For the text-containing cell, return its midpoint in [x, y] coordinate format. 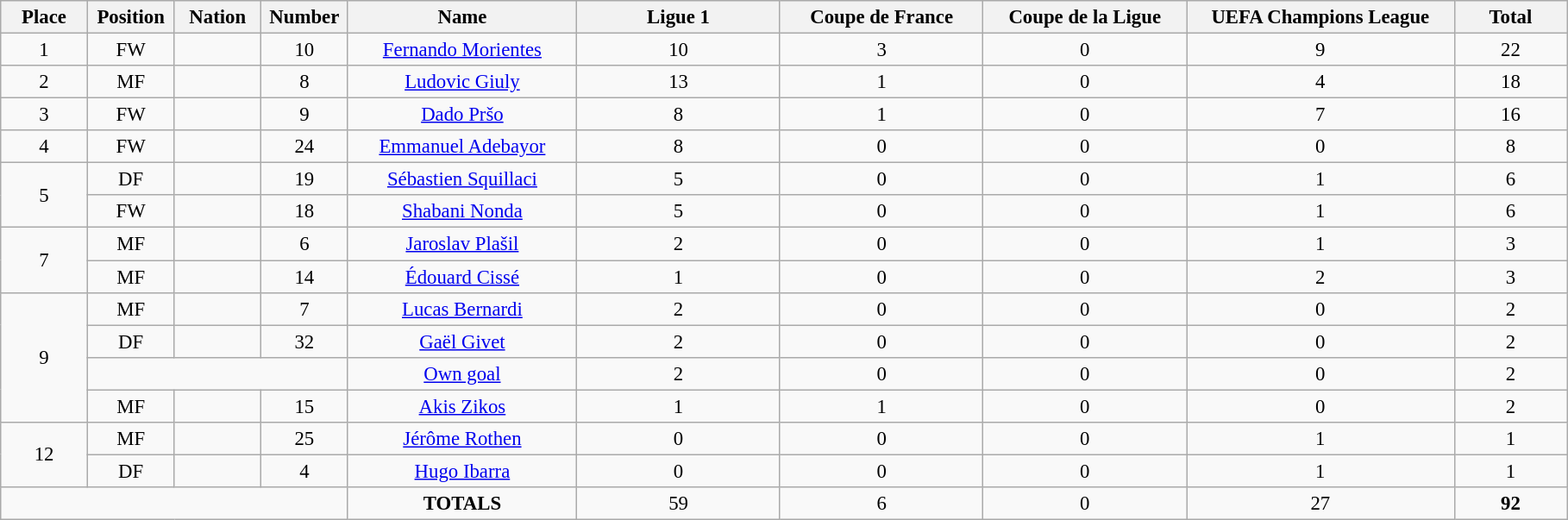
TOTALS [462, 504]
15 [305, 406]
22 [1511, 50]
Akis Zikos [462, 406]
24 [305, 147]
UEFA Champions League [1321, 17]
Name [462, 17]
Ligue 1 [679, 17]
Gaël Givet [462, 341]
Number [305, 17]
14 [305, 277]
32 [305, 341]
Ludovic Giuly [462, 82]
Dado Pršo [462, 115]
Sébastien Squillaci [462, 179]
Jérôme Rothen [462, 439]
12 [45, 455]
Lucas Bernardi [462, 309]
Hugo Ibarra [462, 471]
Nation [217, 17]
Place [45, 17]
16 [1511, 115]
Position [131, 17]
27 [1321, 504]
25 [305, 439]
Own goal [462, 373]
59 [679, 504]
19 [305, 179]
Shabani Nonda [462, 211]
92 [1511, 504]
Édouard Cissé [462, 277]
13 [679, 82]
Coupe de la Ligue [1085, 17]
Emmanuel Adebayor [462, 147]
Coupe de France [881, 17]
Jaroslav Plašil [462, 244]
Fernando Morientes [462, 50]
Total [1511, 17]
